Capture the cell that displays the provided text and extract its [x, y] central coordinate. 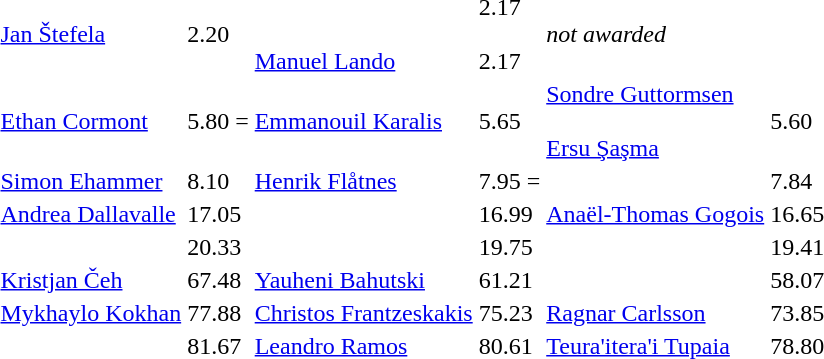
Yauheni Bahutski [364, 280]
5.65 [510, 121]
7.95 = [510, 181]
16.99 [510, 214]
Sondre GuttormsenErsu Şaşma [656, 121]
17.05 [218, 214]
Ragnar Carlsson [656, 313]
5.80 = [218, 121]
75.23 [510, 313]
Anaël-Thomas Gogois [656, 214]
61.21 [510, 280]
67.48 [218, 280]
19.75 [510, 247]
Christos Frantzeskakis [364, 313]
20.33 [218, 247]
Henrik Flåtnes [364, 181]
8.10 [218, 181]
77.88 [218, 313]
Emmanouil Karalis [364, 121]
